Return the [x, y] coordinate for the center point of the cell that contains the specified text.  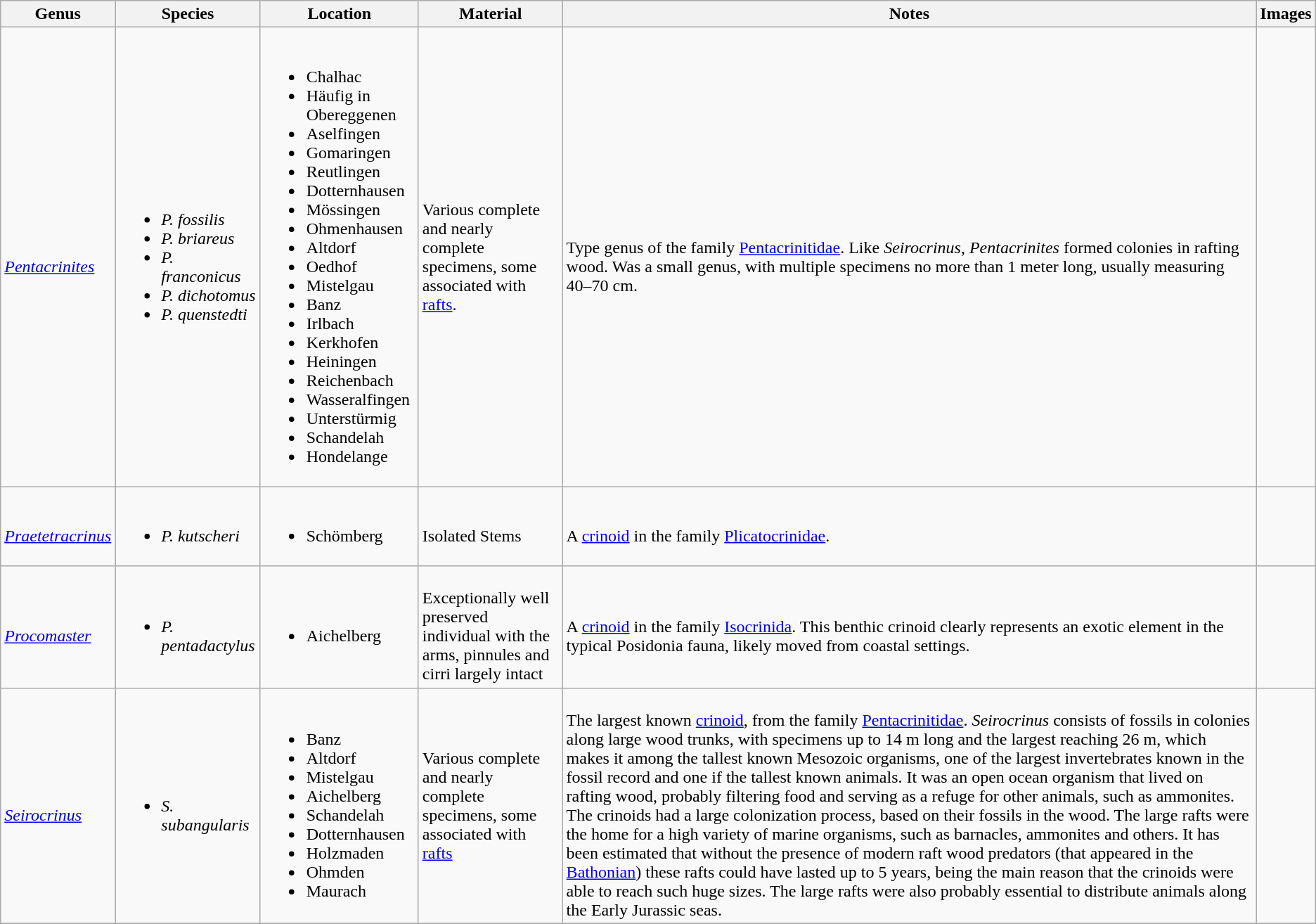
Species [188, 14]
Images [1286, 14]
Various complete and nearly complete specimens, some associated with rafts. [491, 257]
Various complete and nearly complete specimens, some associated with rafts [491, 806]
Material [491, 14]
S. subangularis [188, 806]
P. kutscheri [188, 526]
Exceptionally well preserved individual with the arms, pinnules and cirri largely intact [491, 627]
Genus [58, 14]
P. pentadactylus [188, 627]
P. fossilisP. briareusP. franconicusP. dichotomusP. quenstedti [188, 257]
Pentacrinites [58, 257]
Procomaster [58, 627]
A crinoid in the family Plicatocrinidae. [910, 526]
Isolated Stems [491, 526]
Schömberg [339, 526]
Aichelberg [339, 627]
Seirocrinus [58, 806]
Location [339, 14]
Notes [910, 14]
Praetetracrinus [58, 526]
BanzAltdorfMistelgauAichelbergSchandelahDotternhausenHolzmadenOhmdenMaurach [339, 806]
